From the cell containing the given text, extract its center point as [X, Y] coordinate. 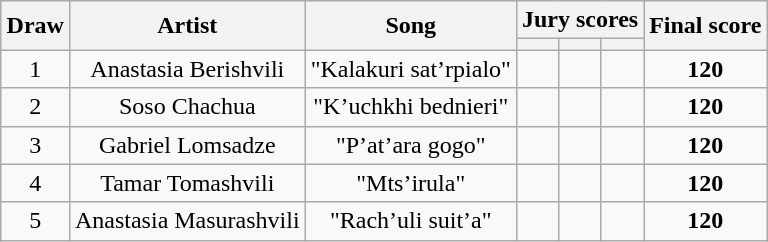
"K’uchkhi bednieri" [410, 107]
"Mts’irula" [410, 183]
Tamar Tomashvili [187, 183]
"Kalakuri sat’rpialo" [410, 69]
Song [410, 26]
"Rach’uli suit’a" [410, 221]
4 [35, 183]
Final score [706, 26]
Anastasia Berishvili [187, 69]
Jury scores [580, 20]
Anastasia Masurashvili [187, 221]
Artist [187, 26]
"P’at’ara gogo" [410, 145]
Draw [35, 26]
5 [35, 221]
2 [35, 107]
Gabriel Lomsadze [187, 145]
3 [35, 145]
1 [35, 69]
Soso Chachua [187, 107]
